Find where the given text appears and provide that cell's center as (X, Y) coordinate. 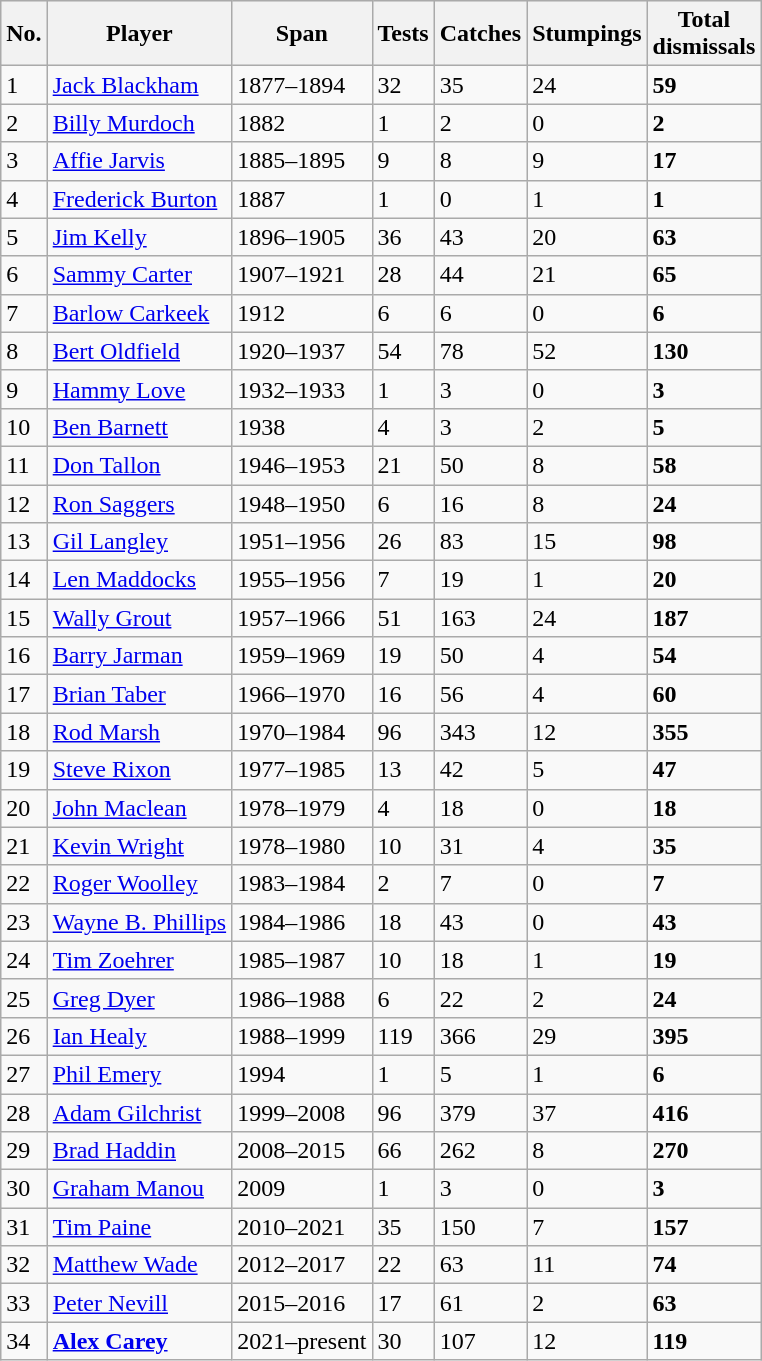
83 (480, 542)
1978–1980 (302, 846)
Totaldismissals (704, 34)
52 (587, 351)
1985–1987 (302, 960)
Sammy Carter (139, 275)
Ron Saggers (139, 503)
1986–1988 (302, 998)
2015–2016 (302, 1303)
355 (704, 732)
Jack Blackham (139, 85)
270 (704, 1151)
Span (302, 34)
Phil Emery (139, 1074)
Adam Gilchrist (139, 1113)
23 (24, 922)
Tim Zoehrer (139, 960)
187 (704, 618)
1946–1953 (302, 465)
Tim Paine (139, 1227)
1951–1956 (302, 542)
Matthew Wade (139, 1265)
42 (480, 770)
Greg Dyer (139, 998)
1877–1894 (302, 85)
Frederick Burton (139, 199)
1912 (302, 313)
1955–1956 (302, 580)
Billy Murdoch (139, 123)
1920–1937 (302, 351)
Steve Rixon (139, 770)
Ben Barnett (139, 427)
157 (704, 1227)
1977–1985 (302, 770)
343 (480, 732)
44 (480, 275)
1938 (302, 427)
Gil Langley (139, 542)
Alex Carey (139, 1341)
Roger Woolley (139, 884)
1970–1984 (302, 732)
107 (480, 1341)
51 (403, 618)
2009 (302, 1189)
1907–1921 (302, 275)
Tests (403, 34)
37 (587, 1113)
1948–1950 (302, 503)
1983–1984 (302, 884)
163 (480, 618)
65 (704, 275)
59 (704, 85)
74 (704, 1265)
150 (480, 1227)
No. (24, 34)
1887 (302, 199)
Len Maddocks (139, 580)
58 (704, 465)
56 (480, 694)
Wayne B. Phillips (139, 922)
Kevin Wright (139, 846)
1885–1895 (302, 161)
34 (24, 1341)
Graham Manou (139, 1189)
27 (24, 1074)
33 (24, 1303)
Jim Kelly (139, 237)
66 (403, 1151)
Stumpings (587, 34)
416 (704, 1113)
47 (704, 770)
2021–present (302, 1341)
130 (704, 351)
98 (704, 542)
379 (480, 1113)
Ian Healy (139, 1036)
John Maclean (139, 808)
262 (480, 1151)
Barlow Carkeek (139, 313)
36 (403, 237)
395 (704, 1036)
Bert Oldfield (139, 351)
Affie Jarvis (139, 161)
61 (480, 1303)
1999–2008 (302, 1113)
Rod Marsh (139, 732)
2008–2015 (302, 1151)
Peter Nevill (139, 1303)
1984–1986 (302, 922)
Don Tallon (139, 465)
Brad Haddin (139, 1151)
1988–1999 (302, 1036)
1959–1969 (302, 656)
78 (480, 351)
25 (24, 998)
2010–2021 (302, 1227)
14 (24, 580)
1978–1979 (302, 808)
60 (704, 694)
Barry Jarman (139, 656)
1966–1970 (302, 694)
Brian Taber (139, 694)
Wally Grout (139, 618)
1882 (302, 123)
1932–1933 (302, 389)
366 (480, 1036)
Hammy Love (139, 389)
1896–1905 (302, 237)
Catches (480, 34)
2012–2017 (302, 1265)
1994 (302, 1074)
Player (139, 34)
1957–1966 (302, 618)
